Search for the cell housing the specified text and yield its (x, y) center coordinate. 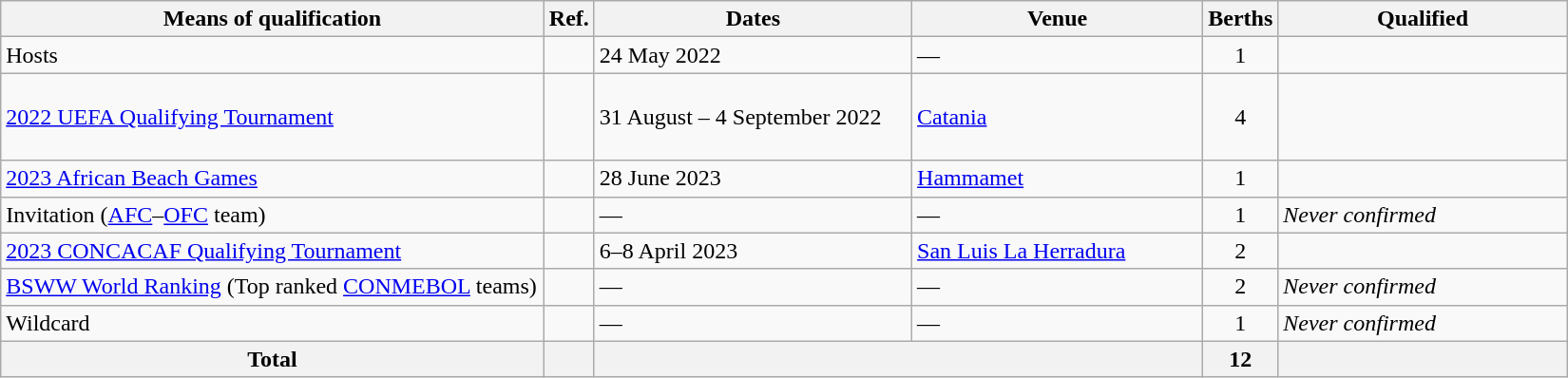
31 August – 4 September 2022 (753, 117)
28 June 2023 (753, 179)
2023 CONCACAF Qualifying Tournament (273, 251)
12 (1241, 359)
Total (273, 359)
Berths (1241, 19)
Qualified (1423, 19)
Hammamet (1058, 179)
2023 African Beach Games (273, 179)
6–8 April 2023 (753, 251)
2022 UEFA Qualifying Tournament (273, 117)
Ref. (568, 19)
Invitation (AFC–OFC team) (273, 215)
Dates (753, 19)
BSWW World Ranking (Top ranked CONMEBOL teams) (273, 287)
San Luis La Herradura (1058, 251)
24 May 2022 (753, 55)
Venue (1058, 19)
Means of qualification (273, 19)
Wildcard (273, 323)
4 (1241, 117)
Hosts (273, 55)
Catania (1058, 117)
